Extract the (x, y) coordinate from the center of the cell holding the provided text.  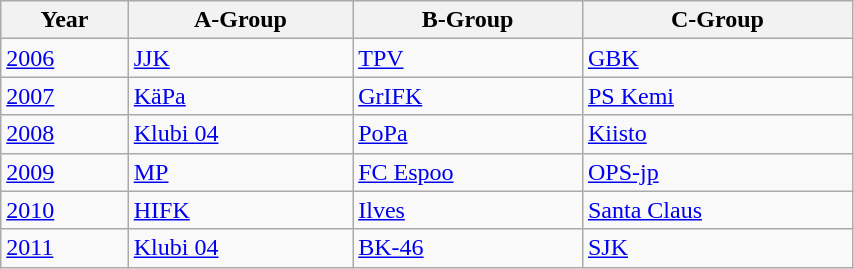
BK-46 (468, 248)
GrIFK (468, 96)
Year (65, 20)
C-Group (717, 20)
FC Espoo (468, 172)
Ilves (468, 210)
B-Group (468, 20)
Santa Claus (717, 210)
GBK (717, 58)
2006 (65, 58)
SJK (717, 248)
2011 (65, 248)
Kiisto (717, 134)
A-Group (240, 20)
2009 (65, 172)
2007 (65, 96)
MP (240, 172)
OPS-jp (717, 172)
PoPa (468, 134)
2010 (65, 210)
HIFK (240, 210)
JJK (240, 58)
TPV (468, 58)
PS Kemi (717, 96)
2008 (65, 134)
KäPa (240, 96)
